Determine the (x, y) coordinate at the center of the cell enclosing the given text.  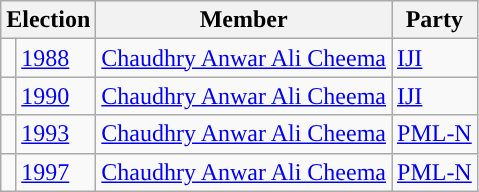
Election (48, 20)
1993 (56, 134)
Party (435, 20)
Member (244, 20)
1988 (56, 58)
1990 (56, 96)
1997 (56, 172)
